Identify which cell holds the provided text, then report its [x, y] central coordinate. 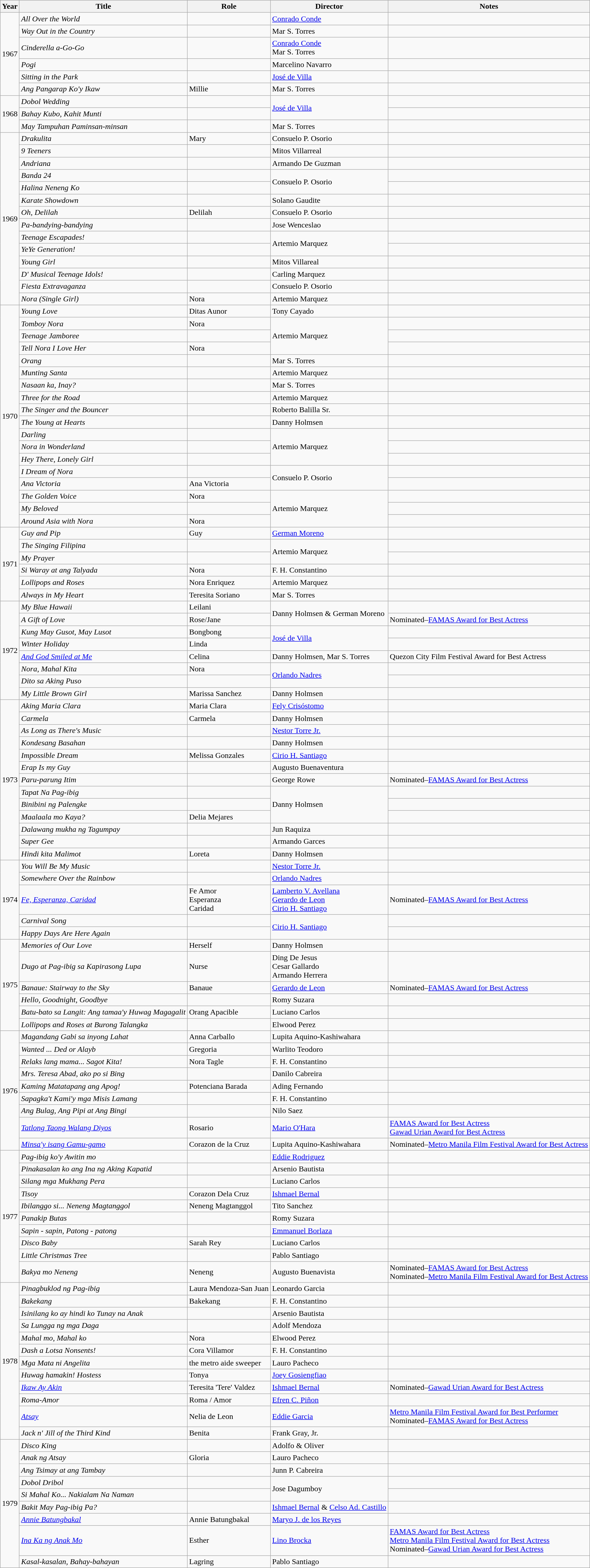
Bakit May Pag-ibig Pa? [103, 1507]
George Rowe [329, 780]
Ditas Aunor [229, 311]
Junn P. Cabreira [329, 1470]
Fely Crisóstomo [329, 706]
Banaue: Stairway to the Sky [103, 987]
Batu-bato sa Langit: Ang tamaa'y Huwag Magagalit [103, 1012]
1970 [10, 416]
Winter Holiday [103, 644]
Augusto Buenavista [329, 1272]
1976 [10, 1091]
Impossible Dream [103, 755]
Teresita 'Tere' Valdez [229, 1387]
Roma / Amor [229, 1400]
My Blue Hawaii [103, 607]
As Long as There's Music [103, 730]
Lollipops and Roses [103, 583]
Dobol Wedding [103, 101]
Huwag hamakin! Hostess [103, 1375]
Maria Clara [229, 706]
Mitos Villareal [329, 262]
Director [329, 6]
Nelia de Leon [229, 1417]
Jose Wenceslao [329, 225]
Tomboy Nora [103, 323]
Nominated–FAMAS Award for Best ActressNominated–Metro Manila Film Festival Award for Best Actress [489, 1272]
Ina Ka ng Anak Mo [103, 1540]
Bakya mo Neneng [103, 1272]
Si Waray at ang Talyada [103, 570]
Fe, Esperanza, Caridad [103, 900]
Bongbong [229, 632]
Little Christmas Tree [103, 1255]
Halina Neneng Ko [103, 188]
I Dream of Nora [103, 471]
Dalawang mukha ng Tagumpay [103, 829]
Linda [229, 644]
Tito Sanchez [329, 1206]
Magandang Gabi sa inyong Lahat [103, 1037]
Relaks lang mama... Sagot Kita! [103, 1062]
Nora (Single Girl) [103, 299]
Always in My Heart [103, 595]
FAMAS Award for Best ActressMetro Manila Film Festival Award for Best ActressNominated–Gawad Urian Award for Best Actress [489, 1540]
Laura Mendoza-San Juan [229, 1289]
Young Love [103, 311]
Sitting in the Park [103, 77]
Bahay Kubo, Kahit Munti [103, 114]
Carnival Song [103, 921]
Lollipops and Roses at Burong Talangka [103, 1025]
9 Teeners [103, 151]
Mahal mo, Mahal ko [103, 1338]
Memories of Our Love [103, 945]
Ading Fernando [329, 1086]
German Moreno [329, 533]
Jose Dagumboy [329, 1489]
Nora Tagle [229, 1062]
Eddie Rodriguez [329, 1156]
My Little Brown Girl [103, 693]
Sa Lungga ng mga Daga [103, 1326]
Marcelino Navarro [329, 64]
Disco King [103, 1446]
Leilani [229, 607]
Title [103, 6]
The Singing Filipina [103, 545]
Ishmael Bernal & Celso Ad. Castillo [329, 1507]
Silang mga Mukhang Pera [103, 1181]
Mary [229, 138]
Aking Maria Clara [103, 706]
Darling [103, 435]
Roma-Amor [103, 1400]
Jun Raquiza [329, 829]
Roberto Balilla Sr. [329, 410]
Somewhere Over the Rainbow [103, 878]
My Prayer [103, 558]
Fiesta Extravaganza [103, 286]
1975 [10, 985]
Gregoria [229, 1049]
Potenciana Barada [229, 1086]
Pinagbuklod ng Pag-ibig [103, 1289]
Conrado Conde Mar S. Torres [329, 48]
Armando De Guzman [329, 163]
D' Musical Teenage Idols! [103, 274]
Lagring [229, 1562]
Nominated–Metro Manila Film Festival Award for Best Actress [489, 1144]
Kaming Matatapang ang Apog! [103, 1086]
Mrs. Teresa Abad, ako po si Bing [103, 1074]
Happy Days Are Here Again [103, 933]
Teresita Soriano [229, 595]
Corazon de la Cruz [229, 1144]
1971 [10, 564]
Si Mahal Ko... Nakialam Na Naman [103, 1495]
Esther [229, 1540]
Hindi kita Malimot [103, 854]
Emmanuel Borlaza [329, 1231]
Kondesang Basahan [103, 743]
Atsay [103, 1417]
Efren C. Piñon [329, 1400]
Quezon City Film Festival Award for Best Actress [489, 656]
Benita [229, 1433]
Nora Enriquez [229, 583]
Paru-parung Itim [103, 780]
Herself [229, 945]
Augusto Buenaventura [329, 768]
Jack n' Jill of the Third Kind [103, 1433]
Oh, Delilah [103, 213]
Eddie Garcia [329, 1417]
Teenage Jamboree [103, 336]
Way Out in the Country [103, 31]
Hey There, Lonely Girl [103, 459]
Nominated–Gawad Urian Award for Best Actress [489, 1387]
Binibini ng Palengke [103, 805]
Lamberto V. AvellanaGerardo de LeonCirio H. Santiago [329, 900]
Solano Gaudite [329, 200]
Pa-bandying-bandying [103, 225]
Isinilang ko ay hindi ko Tunay na Anak [103, 1313]
Danny Holmsen & German Moreno [329, 613]
Gloria [229, 1458]
Tatlong Taong Walang Diyos [103, 1128]
Maryo J. de los Reyes [329, 1519]
Danilo Cabreira [329, 1074]
Role [229, 6]
Adolfo & Oliver [329, 1446]
Karate Showdown [103, 200]
Nilo Saez [329, 1111]
Carling Marquez [329, 274]
Tony Cayado [329, 311]
Ang Pangarap Ko'y Ikaw [103, 89]
1979 [10, 1504]
Tapat Na Pag-ibig [103, 792]
Delia Mejares [229, 817]
Dash a Lotsa Nonsents! [103, 1350]
Hello, Goodnight, Goodbye [103, 1000]
Neneng Magtanggol [229, 1206]
Banda 24 [103, 176]
Metro Manila Film Festival Award for Best PerformerNominated–FAMAS Award for Best Actress [489, 1417]
1969 [10, 218]
1978 [10, 1361]
Sapin - sapin, Patong - patong [103, 1231]
Anak ng Atsay [103, 1458]
Rose/Jane [229, 620]
Dugo at Pag-ibig sa Kapirasong Lupa [103, 966]
Munting Santa [103, 373]
Teenage Escapades! [103, 237]
Millie [229, 89]
Mario O'Hara [329, 1128]
1968 [10, 114]
Notes [489, 6]
Orang Apacible [229, 1012]
Cinderella a-Go-Go [103, 48]
Pag-ibig ko'y Awitin mo [103, 1156]
Tisoy [103, 1193]
Around Asia with Nora [103, 521]
1972 [10, 650]
Ang Bulag, Ang Pipi at Ang Bingi [103, 1111]
Andriana [103, 163]
Neneng [229, 1272]
Ibilanggo si... Neneng Magtanggol [103, 1206]
YeYe Generation! [103, 250]
Celina [229, 656]
Corazon Dela Cruz [229, 1193]
Mga Mata ni Angelita [103, 1363]
May Tampuhan Paminsan-minsan [103, 126]
Guy and Pip [103, 533]
Dobol Dribol [103, 1482]
Ikaw Ay Akin [103, 1387]
Cora Villamor [229, 1350]
A Gift of Love [103, 620]
Anna Carballo [229, 1037]
1974 [10, 900]
Leonardo Garcia [329, 1289]
Panakip Butas [103, 1218]
Dito sa Aking Puso [103, 681]
Super Gee [103, 842]
Minsa'y isang Gamu-gamo [103, 1144]
Erap Is my Guy [103, 768]
Delilah [229, 213]
Ang Tsimay at ang Tambay [103, 1470]
Maalaala mo Kaya? [103, 817]
Disco Baby [103, 1243]
Gerardo de Leon [329, 987]
Fe AmorEsperanzaCaridad [229, 900]
Sapagka't Kami'y mga Misis Lamang [103, 1098]
My Beloved [103, 508]
Tell Nora I Love Her [103, 348]
Rosario [229, 1128]
Drakulita [103, 138]
Tonya [229, 1375]
Sarah Rey [229, 1243]
Nasaan ka, Inay? [103, 385]
Melissa Gonzales [229, 755]
Armando Garces [329, 842]
Adolf Mendoza [329, 1326]
Kasal-kasalan, Bahay-bahayan [103, 1562]
Frank Gray, Jr. [329, 1433]
Warlito Teodoro [329, 1049]
Pogi [103, 64]
The Golden Voice [103, 496]
the metro aide sweeper [229, 1363]
Young Girl [103, 262]
Banaue [229, 987]
Mitos Villarreal [329, 151]
Loreta [229, 854]
You Will Be My Music [103, 866]
Pinakasalan ko ang Ina ng Aking Kapatid [103, 1169]
FAMAS Award for Best ActressGawad Urian Award for Best Actress [489, 1128]
1973 [10, 780]
And God Smiled at Me [103, 656]
Nurse [229, 966]
Danny Holmsen, Mar S. Torres [329, 656]
Orang [103, 361]
Nora, Mahal Kita [103, 669]
Joey Gosiengfiao [329, 1375]
Guy [229, 533]
Year [10, 6]
1977 [10, 1216]
Conrado Conde [329, 19]
Marissa Sanchez [229, 693]
Wanted ... Ded or Alayb [103, 1049]
Ding De Jesus Cesar Gallardo Armando Herrera [329, 966]
Kung May Gusot, May Lusot [103, 632]
Three for the Road [103, 398]
The Singer and the Bouncer [103, 410]
Nora in Wonderland [103, 447]
1967 [10, 54]
Lino Brocka [329, 1540]
All Over the World [103, 19]
The Young at Hearts [103, 422]
